Capture the cell that displays the provided text and extract its [x, y] central coordinate. 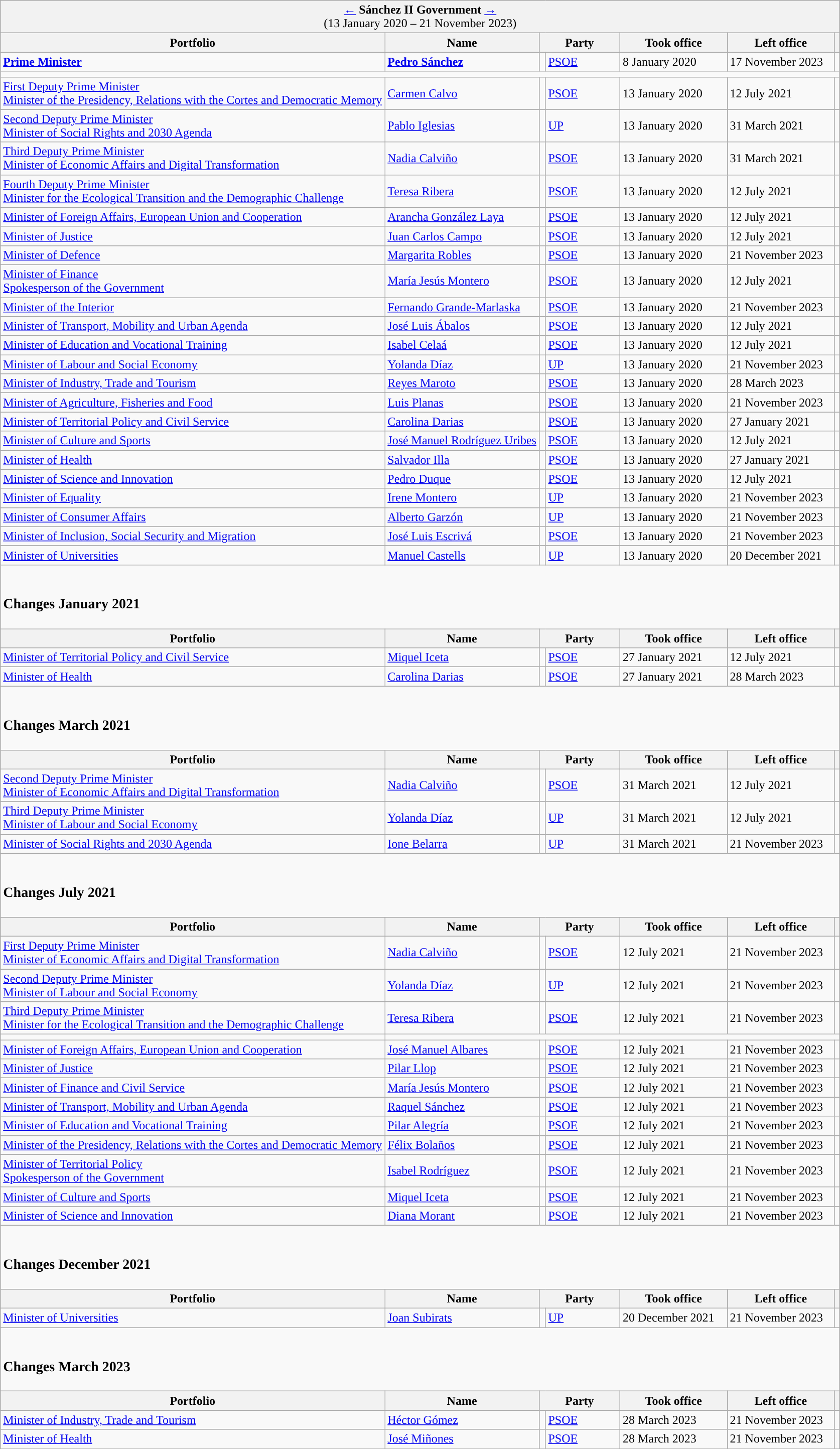
Minister of Agriculture, Fisheries and Food [193, 403]
Minister of Defence [193, 255]
Minister of Inclusion, Social Security and Migration [193, 536]
Minister of the Interior [193, 307]
Prime Minister [193, 62]
José Manuel Rodríguez Uribes [462, 441]
José Luis Ábalos [462, 326]
José Manuel Albares [462, 1049]
Minister of FinanceSpokesperson of the Government [193, 281]
Third Deputy Prime MinisterMinister of Labour and Social Economy [193, 818]
Diana Morant [462, 1216]
Changes March 2023 [421, 1359]
Pedro Sánchez [462, 62]
8 January 2020 [673, 62]
Ione Belarra [462, 844]
José Luis Escrivá [462, 536]
Alberto Garzón [462, 517]
Reyes Maroto [462, 383]
Minister of the Presidency, Relations with the Cortes and Democratic Memory [193, 1145]
Third Deputy Prime MinisterMinister for the Ecological Transition and the Demographic Challenge [193, 1018]
José Miñones [462, 1439]
Juan Carlos Campo [462, 236]
Carmen Calvo [462, 93]
Irene Montero [462, 498]
Minister of Finance and Civil Service [193, 1088]
First Deputy Prime MinisterMinister of Economic Affairs and Digital Transformation [193, 953]
Minister of Labour and Social Economy [193, 364]
Héctor Gómez [462, 1420]
Arancha González Laya [462, 217]
Pilar Llop [462, 1069]
Pedro Duque [462, 479]
17 November 2023 [781, 62]
Isabel Rodríguez [462, 1170]
← Sánchez II Government →(13 January 2020 – 21 November 2023) [421, 17]
Changes January 2021 [421, 596]
Minister of Equality [193, 498]
Minister of Consumer Affairs [193, 517]
Isabel Celaá [462, 345]
Luis Planas [462, 403]
Fourth Deputy Prime MinisterMinister for the Ecological Transition and the Demographic Challenge [193, 191]
Minister of Social Rights and 2030 Agenda [193, 844]
First Deputy Prime MinisterMinister of the Presidency, Relations with the Cortes and Democratic Memory [193, 93]
Félix Bolaños [462, 1145]
Changes December 2021 [421, 1257]
Raquel Sánchez [462, 1107]
Salvador Illa [462, 460]
Manuel Castells [462, 555]
Fernando Grande-Marlaska [462, 307]
Third Deputy Prime MinisterMinister of Economic Affairs and Digital Transformation [193, 159]
Margarita Robles [462, 255]
Minister of Territorial PolicySpokesperson of the Government [193, 1170]
Pablo Iglesias [462, 125]
Second Deputy Prime MinisterMinister of Economic Affairs and Digital Transformation [193, 785]
Second Deputy Prime MinisterMinister of Labour and Social Economy [193, 986]
Changes March 2021 [421, 718]
Joan Subirats [462, 1318]
Second Deputy Prime MinisterMinister of Social Rights and 2030 Agenda [193, 125]
Changes July 2021 [421, 885]
Pilar Alegría [462, 1126]
